Provide the [X, Y] coordinate of the cell's center where the given text is located.  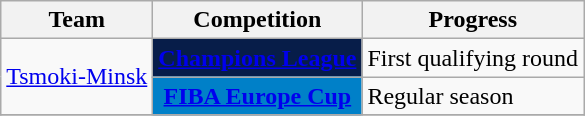
Champions League [258, 58]
Tsmoki-Minsk [77, 77]
Competition [258, 20]
Team [77, 20]
First qualifying round [473, 58]
Progress [473, 20]
FIBA Europe Cup [258, 96]
Regular season [473, 96]
